Identify which cell holds the provided text, then report its [x, y] central coordinate. 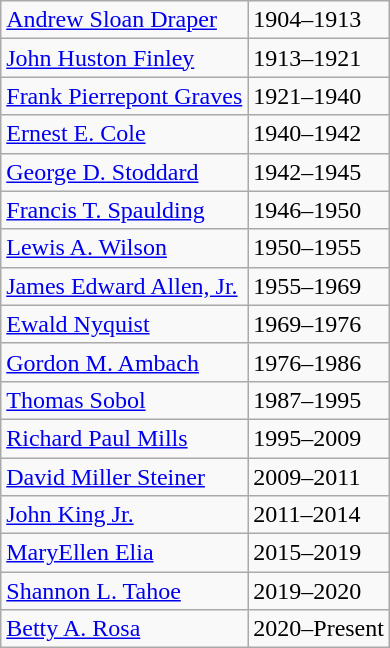
1995–2009 [319, 438]
1921–1940 [319, 96]
2015–2019 [319, 553]
2009–2011 [319, 477]
John Huston Finley [124, 58]
Andrew Sloan Draper [124, 20]
1950–1955 [319, 248]
Thomas Sobol [124, 400]
2011–2014 [319, 515]
Gordon M. Ambach [124, 362]
David Miller Steiner [124, 477]
James Edward Allen, Jr. [124, 286]
George D. Stoddard [124, 172]
1946–1950 [319, 210]
1940–1942 [319, 134]
Lewis A. Wilson [124, 248]
1904–1913 [319, 20]
2020–Present [319, 629]
2019–2020 [319, 591]
MaryEllen Elia [124, 553]
John King Jr. [124, 515]
1955–1969 [319, 286]
Betty A. Rosa [124, 629]
Francis T. Spaulding [124, 210]
Frank Pierrepont Graves [124, 96]
1969–1976 [319, 324]
1987–1995 [319, 400]
1942–1945 [319, 172]
1976–1986 [319, 362]
Ernest E. Cole [124, 134]
Shannon L. Tahoe [124, 591]
Richard Paul Mills [124, 438]
Ewald Nyquist [124, 324]
1913–1921 [319, 58]
